Identify which cell holds the provided text, then report its (x, y) central coordinate. 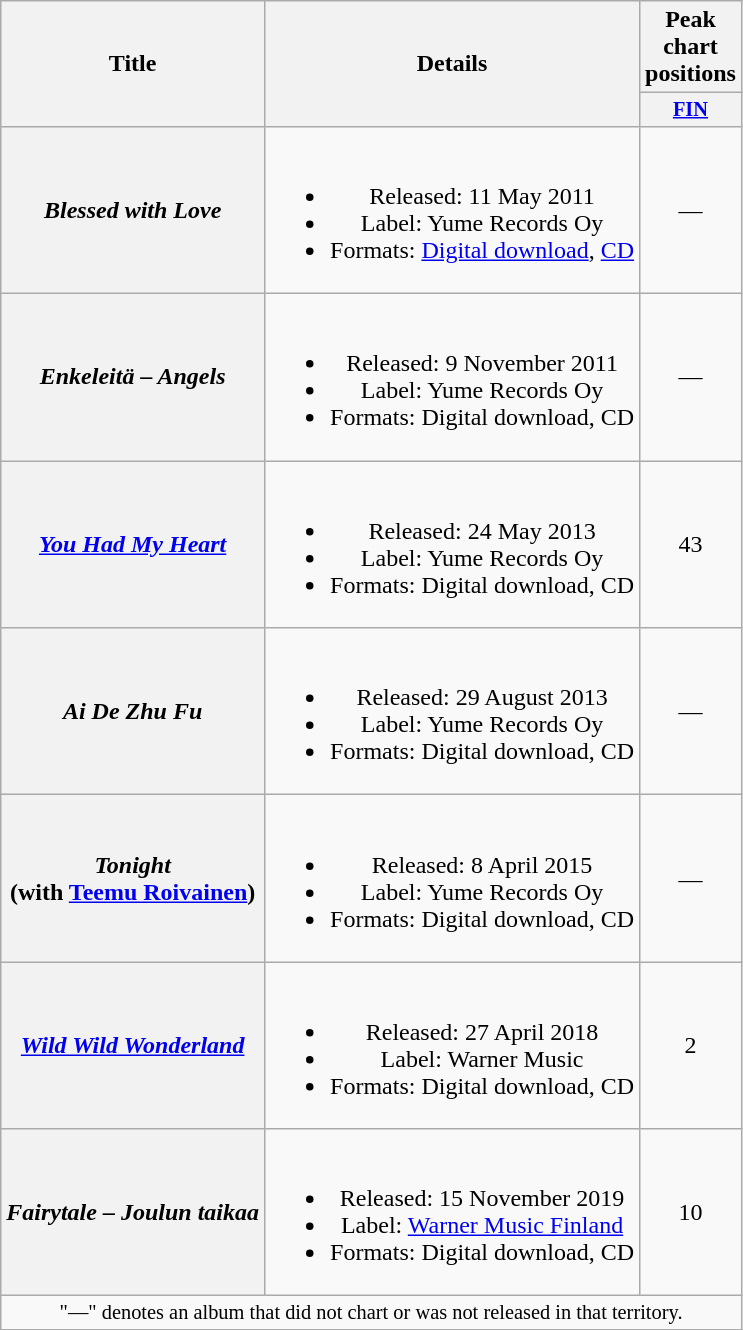
Enkeleitä – Angels (133, 378)
You Had My Heart (133, 544)
43 (691, 544)
Released: 9 November 2011Label: Yume Records OyFormats: Digital download, CD (452, 378)
2 (691, 1046)
Released: 11 May 2011Label: Yume Records OyFormats: Digital download, CD (452, 210)
10 (691, 1212)
Released: 27 April 2018Label: Warner MusicFormats: Digital download, CD (452, 1046)
Released: 29 August 2013Label: Yume Records OyFormats: Digital download, CD (452, 712)
Title (133, 64)
Wild Wild Wonderland (133, 1046)
Tonight(with Teemu Roivainen) (133, 878)
Details (452, 64)
Released: 24 May 2013Label: Yume Records OyFormats: Digital download, CD (452, 544)
"—" denotes an album that did not chart or was not released in that territory. (372, 1313)
Released: 15 November 2019Label: Warner Music FinlandFormats: Digital download, CD (452, 1212)
Released: 8 April 2015Label: Yume Records OyFormats: Digital download, CD (452, 878)
Peak chart positions (691, 47)
Fairytale – Joulun taikaa (133, 1212)
Blessed with Love (133, 210)
FIN (691, 110)
Ai De Zhu Fu (133, 712)
